Return the [X, Y] coordinate for the center point of the cell that contains the specified text.  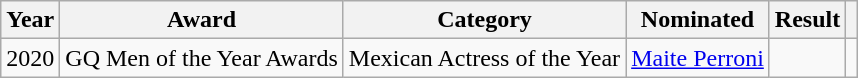
2020 [30, 58]
Result [807, 20]
Nominated [698, 20]
Award [202, 20]
Maite Perroni [698, 58]
Mexican Actress of the Year [484, 58]
GQ Men of the Year Awards [202, 58]
Category [484, 20]
Year [30, 20]
